Extract the [x, y] coordinate from the center of the cell holding the provided text.  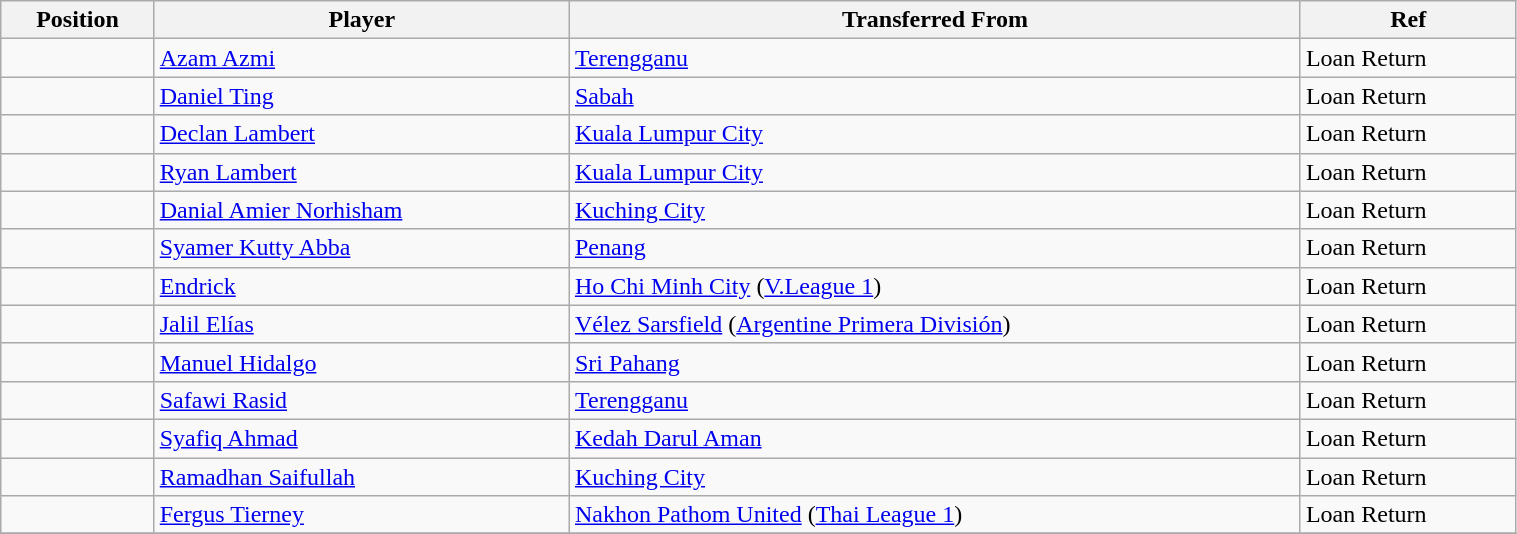
Kedah Darul Aman [934, 438]
Safawi Rasid [362, 400]
Sabah [934, 96]
Nakhon Pathom United (Thai League 1) [934, 515]
Sri Pahang [934, 362]
Player [362, 20]
Daniel Ting [362, 96]
Syafiq Ahmad [362, 438]
Position [78, 20]
Penang [934, 248]
Jalil Elías [362, 324]
Ramadhan Saifullah [362, 477]
Danial Amier Norhisham [362, 210]
Manuel Hidalgo [362, 362]
Syamer Kutty Abba [362, 248]
Ryan Lambert [362, 172]
Endrick [362, 286]
Declan Lambert [362, 134]
Ho Chi Minh City (V.League 1) [934, 286]
Fergus Tierney [362, 515]
Vélez Sarsfield (Argentine Primera División) [934, 324]
Azam Azmi [362, 58]
Ref [1408, 20]
Transferred From [934, 20]
